Find where the given text appears and provide that cell's center as (x, y) coordinate. 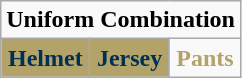
Uniform Combination (121, 20)
Jersey (130, 58)
Pants (204, 58)
Helmet (46, 58)
